From the cell containing the given text, extract its center point as (x, y) coordinate. 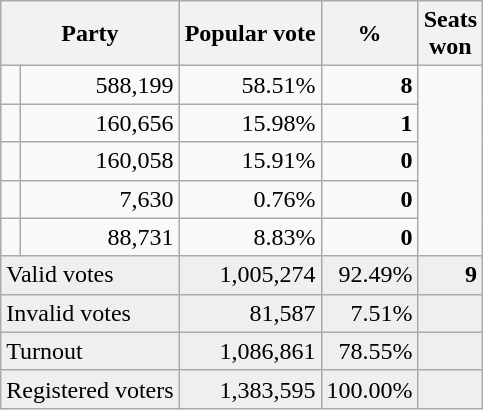
Valid votes (90, 275)
% (370, 34)
15.91% (250, 161)
Turnout (90, 351)
588,199 (100, 85)
1,005,274 (250, 275)
78.55% (370, 351)
Registered voters (90, 389)
8 (370, 85)
7.51% (370, 313)
Seatswon (450, 34)
88,731 (100, 237)
8.83% (250, 237)
Party (90, 34)
81,587 (250, 313)
58.51% (250, 85)
160,656 (100, 123)
Invalid votes (90, 313)
0.76% (250, 199)
1,383,595 (250, 389)
100.00% (370, 389)
Popular vote (250, 34)
92.49% (370, 275)
15.98% (250, 123)
7,630 (100, 199)
1,086,861 (250, 351)
160,058 (100, 161)
1 (370, 123)
9 (450, 275)
